Scan for the cell matching the given text and deliver its (X, Y) coordinate at center. 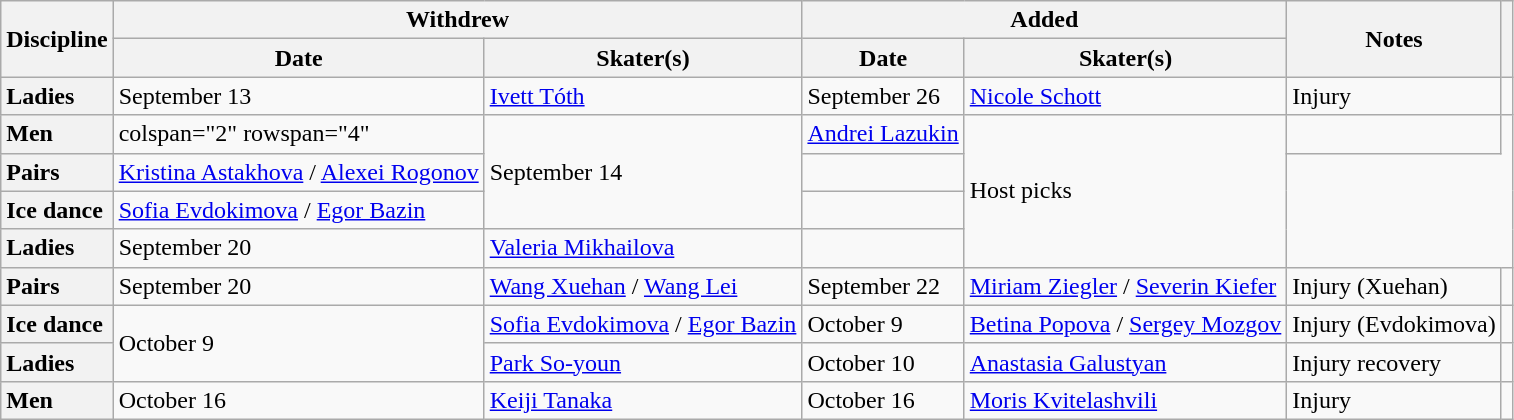
Discipline (57, 39)
Notes (1394, 39)
colspan="2" rowspan="4" (298, 134)
Host picks (1126, 191)
Valeria Mikhailova (643, 248)
Nicole Schott (1126, 96)
Kristina Astakhova / Alexei Rogonov (298, 172)
Injury recovery (1394, 362)
Injury (Evdokimova) (1394, 324)
Miriam Ziegler / Severin Kiefer (1126, 286)
Withdrew (458, 20)
September 26 (883, 96)
Andrei Lazukin (883, 134)
September 13 (298, 96)
October 10 (883, 362)
Park So-youn (643, 362)
Betina Popova / Sergey Mozgov (1126, 324)
Anastasia Galustyan (1126, 362)
Ivett Tóth (643, 96)
Injury (Xuehan) (1394, 286)
Keiji Tanaka (643, 400)
Added (1044, 20)
September 22 (883, 286)
Wang Xuehan / Wang Lei (643, 286)
September 14 (643, 172)
Moris Kvitelashvili (1126, 400)
